From the cell containing the given text, extract its center point as (X, Y) coordinate. 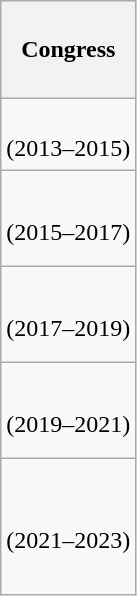
(2013–2015) (68, 135)
(2021–2023) (68, 528)
Congress (68, 50)
(2019–2021) (68, 411)
(2015–2017) (68, 219)
(2017–2019) (68, 315)
